Output the [X, Y] coordinate of the center of the cell containing the given text.  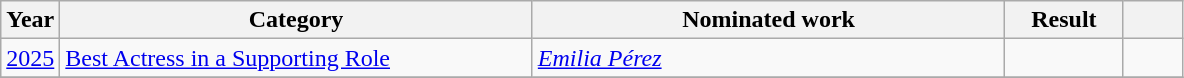
Category [296, 20]
Result [1064, 20]
Emilia Pérez [768, 58]
Nominated work [768, 20]
Best Actress in a Supporting Role [296, 58]
Year [30, 20]
2025 [30, 58]
